Provide the [x, y] coordinate of the cell's center where the given text is located.  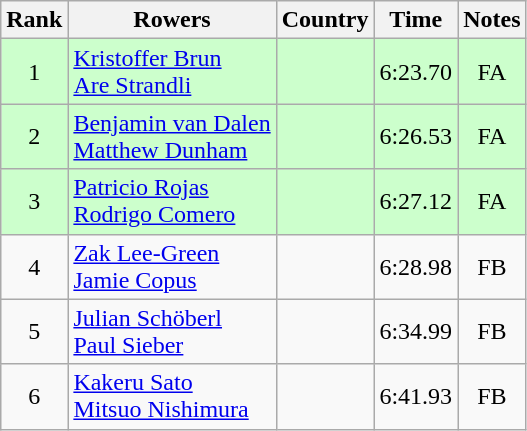
Notes [492, 20]
Patricio RojasRodrigo Comero [172, 202]
6:27.12 [416, 202]
Country [325, 20]
6:26.53 [416, 136]
6:28.98 [416, 266]
4 [34, 266]
6:41.93 [416, 396]
6:34.99 [416, 332]
1 [34, 72]
Rank [34, 20]
3 [34, 202]
6 [34, 396]
2 [34, 136]
Rowers [172, 20]
5 [34, 332]
Kristoffer BrunAre Strandli [172, 72]
Time [416, 20]
Julian SchöberlPaul Sieber [172, 332]
Benjamin van DalenMatthew Dunham [172, 136]
Zak Lee-GreenJamie Copus [172, 266]
Kakeru SatoMitsuo Nishimura [172, 396]
6:23.70 [416, 72]
